Provide the [X, Y] coordinate of the cell's center where the given text is located.  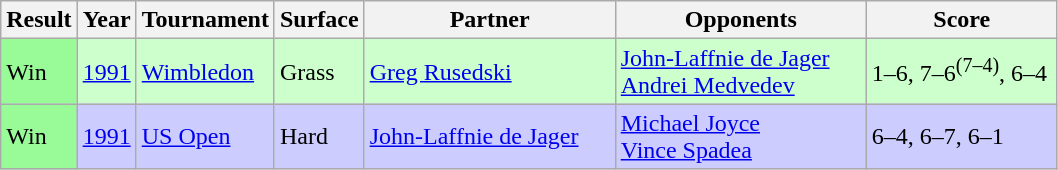
Year [106, 20]
Opponents [740, 20]
Partner [490, 20]
Tournament [205, 20]
Hard [319, 136]
John-Laffnie de Jager Andrei Medvedev [740, 72]
Surface [319, 20]
Greg Rusedski [490, 72]
Michael Joyce Vince Spadea [740, 136]
Result [39, 20]
US Open [205, 136]
Score [962, 20]
Grass [319, 72]
John-Laffnie de Jager [490, 136]
6–4, 6–7, 6–1 [962, 136]
Wimbledon [205, 72]
1–6, 7–6(7–4), 6–4 [962, 72]
